Provide the [X, Y] coordinate of the cell's center where the given text is located.  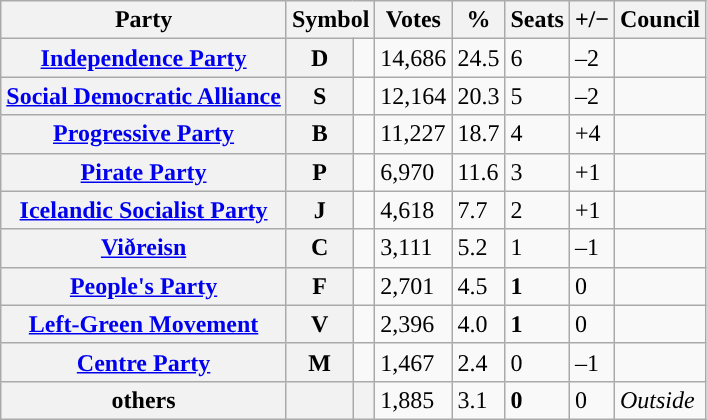
5 [537, 96]
+/− [592, 20]
Pirate Party [144, 172]
20.3 [478, 96]
Independence Party [144, 58]
11.6 [478, 172]
B [320, 134]
5.2 [478, 248]
Symbol [330, 20]
24.5 [478, 58]
1,467 [414, 362]
4,618 [414, 210]
Party [144, 20]
3 [537, 172]
P [320, 172]
4.5 [478, 286]
S [320, 96]
% [478, 20]
2,396 [414, 324]
D [320, 58]
7.7 [478, 210]
4 [537, 134]
1,885 [414, 400]
Seats [537, 20]
V [320, 324]
2.4 [478, 362]
4.0 [478, 324]
Social Democratic Alliance [144, 96]
12,164 [414, 96]
Progressive Party [144, 134]
F [320, 286]
C [320, 248]
18.7 [478, 134]
Viðreisn [144, 248]
2,701 [414, 286]
others [144, 400]
Icelandic Socialist Party [144, 210]
6,970 [414, 172]
Left-Green Movement [144, 324]
3.1 [478, 400]
J [320, 210]
14,686 [414, 58]
3,111 [414, 248]
11,227 [414, 134]
Centre Party [144, 362]
+4 [592, 134]
Council [660, 20]
Outside [660, 400]
M [320, 362]
Votes [414, 20]
People's Party [144, 286]
6 [537, 58]
2 [537, 210]
